Output the [x, y] coordinate of the center of the cell containing the given text.  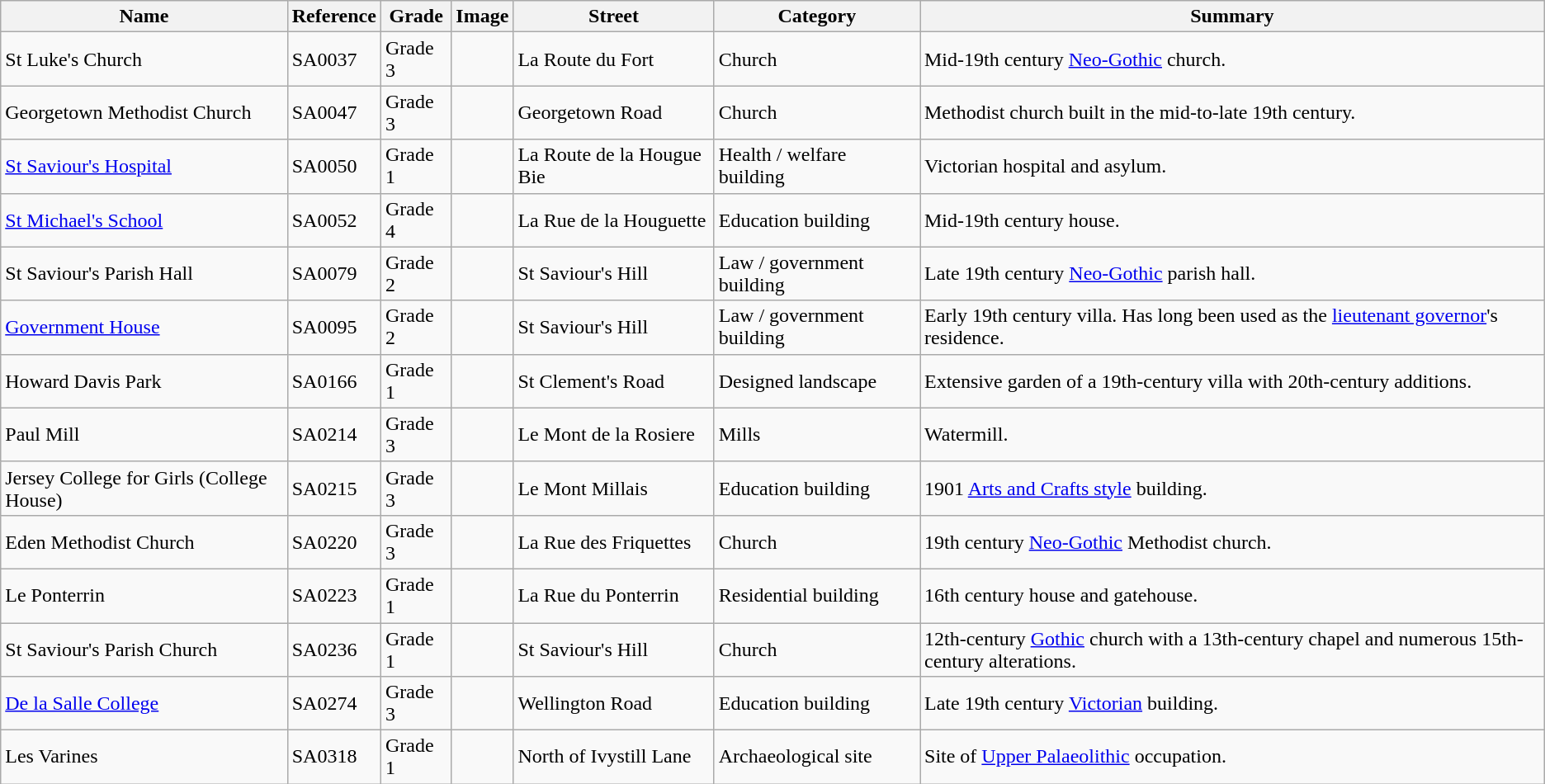
La Rue de la Houguette [614, 220]
SA0274 [333, 703]
St Michael's School [144, 220]
St Saviour's Parish Church [144, 649]
Late 19th century Neo-Gothic parish hall. [1231, 274]
De la Salle College [144, 703]
La Route de la Hougue Bie [614, 167]
SA0050 [333, 167]
SA0037 [333, 59]
Georgetown Methodist Church [144, 112]
St Luke's Church [144, 59]
Late 19th century Victorian building. [1231, 703]
SA0166 [333, 381]
Jersey College for Girls (College House) [144, 489]
SA0318 [333, 758]
12th-century Gothic church with a 13th-century chapel and numerous 15th-century alterations. [1231, 649]
Residential building [817, 596]
Street [614, 17]
19th century Neo-Gothic Methodist church. [1231, 541]
Category [817, 17]
Le Mont de la Rosiere [614, 434]
SA0047 [333, 112]
La Route du Fort [614, 59]
Methodist church built in the mid-to-late 19th century. [1231, 112]
St Saviour's Hospital [144, 167]
SA0223 [333, 596]
SA0095 [333, 327]
Health / welfare building [817, 167]
Reference [333, 17]
SA0052 [333, 220]
Victorian hospital and asylum. [1231, 167]
Le Mont Millais [614, 489]
Early 19th century villa. Has long been used as the lieutenant governor's residence. [1231, 327]
Designed landscape [817, 381]
Eden Methodist Church [144, 541]
SA0220 [333, 541]
Paul Mill [144, 434]
Grade 4 [416, 220]
SA0236 [333, 649]
Extensive garden of a 19th-century villa with 20th-century additions. [1231, 381]
St Clement's Road [614, 381]
Georgetown Road [614, 112]
Watermill. [1231, 434]
Image [482, 17]
SA0079 [333, 274]
1901 Arts and Crafts style building. [1231, 489]
Name [144, 17]
St Saviour's Parish Hall [144, 274]
Mid-19th century Neo-Gothic church. [1231, 59]
La Rue du Ponterrin [614, 596]
16th century house and gatehouse. [1231, 596]
Summary [1231, 17]
Mills [817, 434]
North of Ivystill Lane [614, 758]
Archaeological site [817, 758]
SA0215 [333, 489]
Government House [144, 327]
Howard Davis Park [144, 381]
Grade [416, 17]
Wellington Road [614, 703]
Site of Upper Palaeolithic occupation. [1231, 758]
Le Ponterrin [144, 596]
Mid-19th century house. [1231, 220]
Les Varines [144, 758]
SA0214 [333, 434]
La Rue des Friquettes [614, 541]
